Extract the (X, Y) coordinate from the center of the cell holding the provided text.  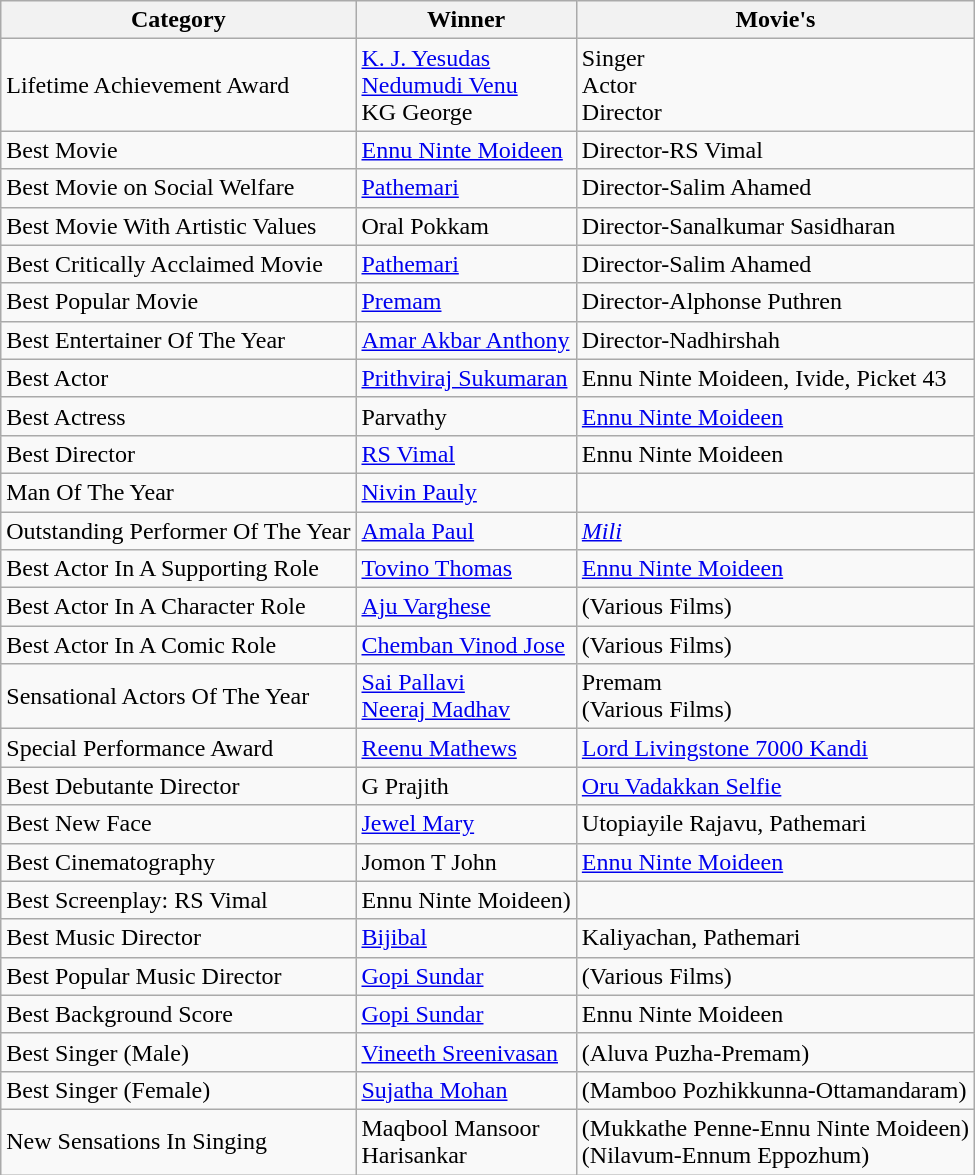
SingerActorDirector (775, 85)
Best Popular Movie (178, 302)
Utopiayile Rajavu, Pathemari (775, 824)
Premam (466, 302)
Ennu Ninte Moideen, Ivide, Picket 43 (775, 378)
Parvathy (466, 416)
Prithviraj Sukumaran (466, 378)
RS Vimal (466, 454)
Chemban Vinod Jose (466, 645)
Best Singer (Male) (178, 1052)
New Sensations In Singing (178, 1142)
Aju Varghese (466, 607)
Premam (Various Films) (775, 696)
Director-RS Vimal (775, 150)
Best Debutante Director (178, 786)
Best Actor In A Comic Role (178, 645)
Sensational Actors Of The Year (178, 696)
Best Popular Music Director (178, 976)
Best Actress (178, 416)
Man Of The Year (178, 492)
Amala Paul (466, 531)
Best Cinematography (178, 862)
Ennu Ninte Moideen) (466, 900)
Sai Pallavi Neeraj Madhav (466, 696)
Best Entertainer Of The Year (178, 340)
Best Movie on Social Welfare (178, 188)
Best Screenplay: RS Vimal (178, 900)
Oral Pokkam (466, 226)
Best Singer (Female) (178, 1090)
(Mamboo Pozhikkunna-Ottamandaram) (775, 1090)
Outstanding Performer Of The Year (178, 531)
Lifetime Achievement Award (178, 85)
Nivin Pauly (466, 492)
Jomon T John (466, 862)
Best Music Director (178, 938)
K. J. Yesudas Nedumudi Venu KG George (466, 85)
Amar Akbar Anthony (466, 340)
Kaliyachan, Pathemari (775, 938)
Lord Livingstone 7000 Kandi (775, 748)
Best Actor In A Supporting Role (178, 569)
Best Movie (178, 150)
(Aluva Puzha-Premam) (775, 1052)
Best Critically Acclaimed Movie (178, 264)
Best Director (178, 454)
Sujatha Mohan (466, 1090)
Category (178, 20)
Director-Sanalkumar Sasidharan (775, 226)
Director-Nadhirshah (775, 340)
Special Performance Award (178, 748)
G Prajith (466, 786)
Mili (775, 531)
Jewel Mary (466, 824)
Bijibal (466, 938)
Maqbool Mansoor Harisankar (466, 1142)
Best Background Score (178, 1014)
Best Actor (178, 378)
Reenu Mathews (466, 748)
Winner (466, 20)
Best New Face (178, 824)
Best Actor In A Character Role (178, 607)
Best Movie With Artistic Values (178, 226)
Oru Vadakkan Selfie (775, 786)
Vineeth Sreenivasan (466, 1052)
Tovino Thomas (466, 569)
(Mukkathe Penne-Ennu Ninte Moideen) (Nilavum-Ennum Eppozhum) (775, 1142)
Director-Alphonse Puthren (775, 302)
Movie's (775, 20)
